Find where the given text appears and provide that cell's center as (x, y) coordinate. 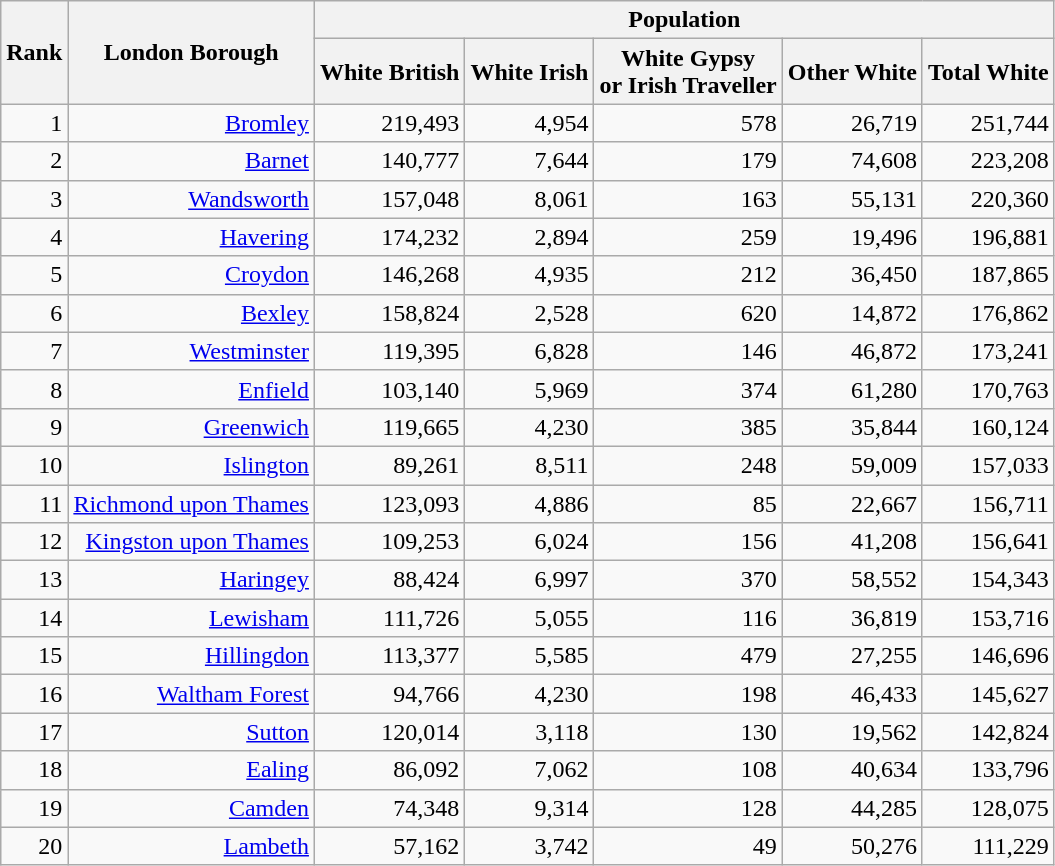
58,552 (852, 580)
Other White (852, 72)
46,872 (852, 351)
36,819 (852, 618)
Kingston upon Thames (192, 542)
158,824 (389, 313)
55,131 (852, 199)
9 (34, 427)
10 (34, 465)
103,140 (389, 389)
88,424 (389, 580)
7,062 (530, 770)
140,777 (389, 161)
620 (688, 313)
109,253 (389, 542)
5,055 (530, 618)
14 (34, 618)
8,511 (530, 465)
White Irish (530, 72)
2,528 (530, 313)
163 (688, 199)
86,092 (389, 770)
154,343 (988, 580)
6,024 (530, 542)
179 (688, 161)
9,314 (530, 808)
Westminster (192, 351)
8 (34, 389)
61,280 (852, 389)
Hillingdon (192, 656)
123,093 (389, 503)
19,562 (852, 732)
2 (34, 161)
3,118 (530, 732)
Greenwich (192, 427)
3 (34, 199)
113,377 (389, 656)
85 (688, 503)
578 (688, 123)
2,894 (530, 237)
5 (34, 275)
15 (34, 656)
19,496 (852, 237)
27,255 (852, 656)
6,828 (530, 351)
19 (34, 808)
3,742 (530, 846)
50,276 (852, 846)
White Gypsyor Irish Traveller (688, 72)
220,360 (988, 199)
White British (389, 72)
5,969 (530, 389)
74,608 (852, 161)
479 (688, 656)
130 (688, 732)
94,766 (389, 694)
22,667 (852, 503)
Population (684, 20)
89,261 (389, 465)
74,348 (389, 808)
20 (34, 846)
London Borough (192, 52)
173,241 (988, 351)
46,433 (852, 694)
35,844 (852, 427)
49 (688, 846)
Enfield (192, 389)
36,450 (852, 275)
174,232 (389, 237)
176,862 (988, 313)
4,935 (530, 275)
57,162 (389, 846)
196,881 (988, 237)
251,744 (988, 123)
128,075 (988, 808)
128 (688, 808)
374 (688, 389)
13 (34, 580)
160,124 (988, 427)
14,872 (852, 313)
11 (34, 503)
119,395 (389, 351)
156,711 (988, 503)
145,627 (988, 694)
385 (688, 427)
Bexley (192, 313)
156,641 (988, 542)
6 (34, 313)
133,796 (988, 770)
Richmond upon Thames (192, 503)
Croydon (192, 275)
146,696 (988, 656)
4,954 (530, 123)
40,634 (852, 770)
Ealing (192, 770)
146,268 (389, 275)
370 (688, 580)
Waltham Forest (192, 694)
5,585 (530, 656)
223,208 (988, 161)
157,033 (988, 465)
Lewisham (192, 618)
16 (34, 694)
119,665 (389, 427)
6,997 (530, 580)
8,061 (530, 199)
4,886 (530, 503)
Wandsworth (192, 199)
153,716 (988, 618)
170,763 (988, 389)
146 (688, 351)
Lambeth (192, 846)
212 (688, 275)
Havering (192, 237)
1 (34, 123)
108 (688, 770)
Rank (34, 52)
259 (688, 237)
116 (688, 618)
4 (34, 237)
111,726 (389, 618)
41,208 (852, 542)
17 (34, 732)
Sutton (192, 732)
Total White (988, 72)
142,824 (988, 732)
12 (34, 542)
Haringey (192, 580)
Bromley (192, 123)
59,009 (852, 465)
219,493 (389, 123)
248 (688, 465)
18 (34, 770)
187,865 (988, 275)
26,719 (852, 123)
156 (688, 542)
111,229 (988, 846)
Barnet (192, 161)
7 (34, 351)
44,285 (852, 808)
120,014 (389, 732)
Islington (192, 465)
Camden (192, 808)
157,048 (389, 199)
198 (688, 694)
7,644 (530, 161)
